From the cell containing the given text, extract its center point as [x, y] coordinate. 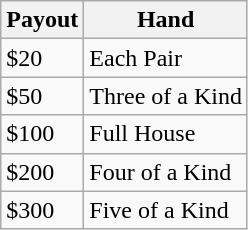
Four of a Kind [166, 172]
Payout [42, 20]
Five of a Kind [166, 210]
Full House [166, 134]
$100 [42, 134]
$200 [42, 172]
Each Pair [166, 58]
Three of a Kind [166, 96]
$20 [42, 58]
$300 [42, 210]
Hand [166, 20]
$50 [42, 96]
